Find where the given text appears and provide that cell's center as [x, y] coordinate. 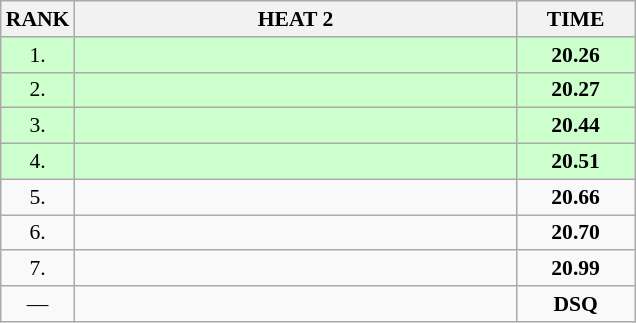
6. [38, 233]
TIME [576, 19]
20.99 [576, 269]
2. [38, 90]
4. [38, 162]
20.70 [576, 233]
— [38, 304]
20.27 [576, 90]
HEAT 2 [295, 19]
20.51 [576, 162]
20.66 [576, 197]
3. [38, 126]
RANK [38, 19]
20.26 [576, 55]
20.44 [576, 126]
7. [38, 269]
DSQ [576, 304]
1. [38, 55]
5. [38, 197]
